Locate the cell with the specified text and output its (X, Y) center coordinate. 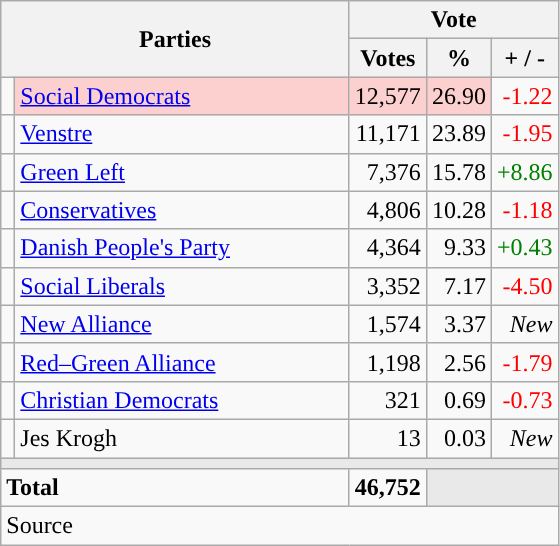
Parties (176, 39)
Total (176, 488)
-1.79 (524, 362)
3.37 (458, 324)
Social Liberals (182, 286)
7.17 (458, 286)
Jes Krogh (182, 438)
Red–Green Alliance (182, 362)
Green Left (182, 172)
23.89 (458, 134)
New Alliance (182, 324)
Danish People's Party (182, 248)
26.90 (458, 96)
Vote (454, 20)
4,806 (388, 210)
-1.18 (524, 210)
0.69 (458, 400)
4,364 (388, 248)
-1.22 (524, 96)
10.28 (458, 210)
Venstre (182, 134)
-0.73 (524, 400)
1,574 (388, 324)
3,352 (388, 286)
+8.86 (524, 172)
13 (388, 438)
-1.95 (524, 134)
Christian Democrats (182, 400)
+0.43 (524, 248)
% (458, 58)
2.56 (458, 362)
9.33 (458, 248)
+ / - (524, 58)
12,577 (388, 96)
15.78 (458, 172)
Votes (388, 58)
1,198 (388, 362)
11,171 (388, 134)
46,752 (388, 488)
Social Democrats (182, 96)
0.03 (458, 438)
321 (388, 400)
Conservatives (182, 210)
7,376 (388, 172)
-4.50 (524, 286)
Source (280, 526)
